Provide the (x, y) coordinate of the cell's center where the given text is located.  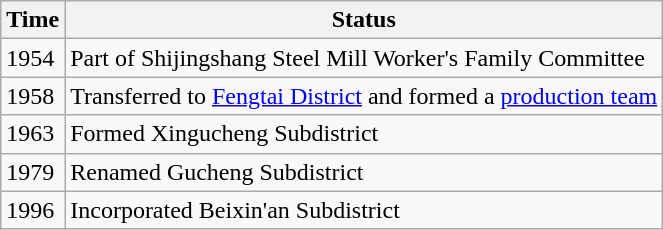
Time (33, 20)
Incorporated Beixin'an Subdistrict (364, 210)
1963 (33, 134)
Transferred to Fengtai District and formed a production team (364, 96)
1979 (33, 172)
1996 (33, 210)
1954 (33, 58)
Renamed Gucheng Subdistrict (364, 172)
Status (364, 20)
Formed Xingucheng Subdistrict (364, 134)
1958 (33, 96)
Part of Shijingshang Steel Mill Worker's Family Committee (364, 58)
